Capture the cell that displays the provided text and extract its (x, y) central coordinate. 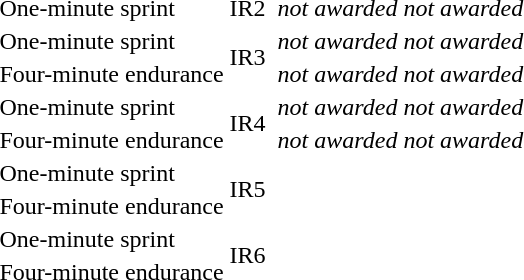
IR3 (248, 58)
IR5 (248, 190)
IR4 (248, 124)
